Output the [X, Y] coordinate of the center of the cell containing the given text.  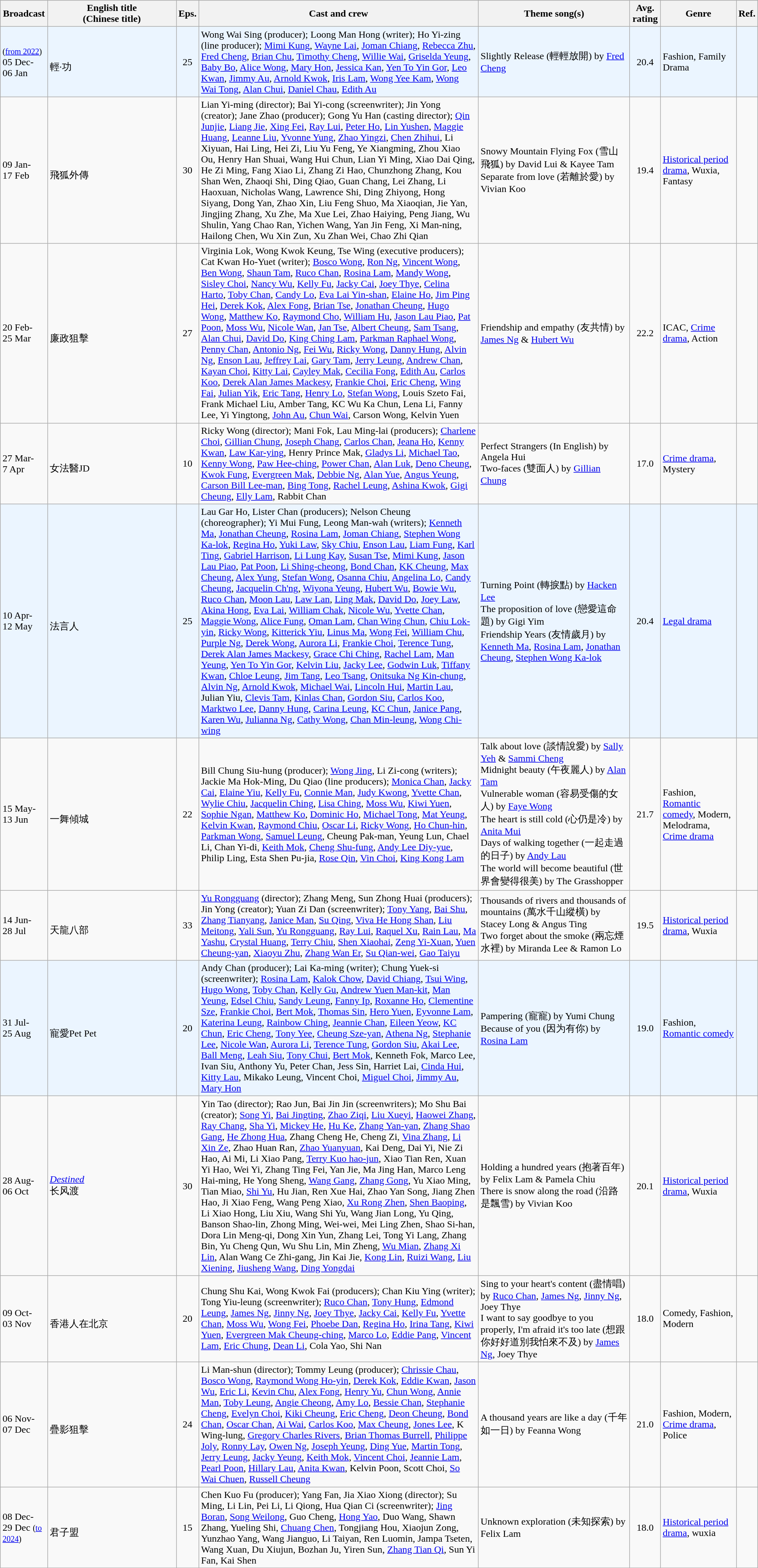
Friendship and empathy (友共情) by James Ng & Hubert Wu [554, 333]
08 Dec-29 Dec (to 2024) [24, 1527]
Broadcast [24, 14]
Cast and crew [339, 14]
廉政狙擊 [112, 333]
Historical period drama, Wuxia, Fantasy [698, 170]
Unknown exploration (未知探索) by Felix Lam [554, 1527]
Genre [698, 14]
15 May-13 Jun [24, 814]
Theme song(s) [554, 14]
22 [187, 814]
Pampering (寵寵) by Yumi ChungBecause of you (因为有你) by Rosina Lam [554, 1028]
女法醫JD [112, 463]
19.5 [645, 925]
Holding a hundred years (抱著百年) by Felix Lam & Pamela ChiuThere is snow along the road (沿路是飄雪) by Vivian Koo [554, 1186]
一舞傾城 [112, 814]
06 Nov-07 Dec [24, 1424]
Legal drama [698, 621]
Comedy, Fashion, Modern [698, 1319]
香港人在北京 [112, 1319]
14 Jun-28 Jul [24, 925]
Fashion, Romantic comedy [698, 1028]
A thousand years are like a day (千年如一日) by Feanna Wong [554, 1424]
疊影狙擊 [112, 1424]
Snowy Mountain Flying Fox (雪山飛狐) by David Lui & Kayee Tam Separate from love (若離於愛) by Vivian Koo [554, 170]
輕·功 [112, 62]
Eps. [187, 14]
Fashion, Family Drama [698, 62]
24 [187, 1424]
法言人 [112, 621]
31 Jul-25 Aug [24, 1028]
飛狐外傳 [112, 170]
27 [187, 333]
English title (Chinese title) [112, 14]
21.0 [645, 1424]
15 [187, 1527]
20.1 [645, 1186]
10 Apr-12 May [24, 621]
ICAC, Crime drama, Action [698, 333]
(from 2022) 05 Dec-06 Jan [24, 62]
Perfect Strangers (In English) by Angela HuiTwo-faces (雙面人) by Gillian Chung [554, 463]
17.0 [645, 463]
09 Jan-17 Feb [24, 170]
27 Mar-7 Apr [24, 463]
21.7 [645, 814]
Historical period drama, wuxia [698, 1527]
Crime drama, Mystery [698, 463]
20 Feb-25 Mar [24, 333]
Fashion, Romantic comedy, Modern, Melodrama, Crime drama [698, 814]
Slightly Release (輕輕放開) by Fred Cheng [554, 62]
寵愛Pet Pet [112, 1028]
君子盟 [112, 1527]
10 [187, 463]
09 Oct-03 Nov [24, 1319]
33 [187, 925]
Fashion, Modern, Crime drama, Police [698, 1424]
Thousands of rivers and thousands of mountains (萬水千山縱橫) by Stacey Long & Angus TingTwo forget about the smoke (兩忘煙水裡) by Miranda Lee & Ramon Lo [554, 925]
Avg. rating [645, 14]
Ref. [747, 14]
22.2 [645, 333]
天龍八部 [112, 925]
19.4 [645, 170]
Destined 长风渡 [112, 1186]
28 Aug- 06 Oct [24, 1186]
19.0 [645, 1028]
